Return (x, y) of the center of cell containing provided text 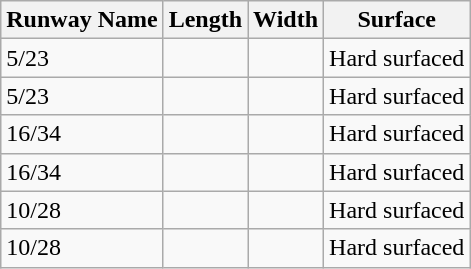
Length (205, 20)
Runway Name (82, 20)
Surface (397, 20)
Width (286, 20)
